Locate the cell with the specified text and output its [X, Y] center coordinate. 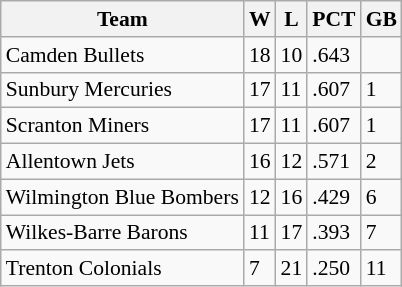
.643 [334, 55]
Wilmington Blue Bombers [122, 197]
Camden Bullets [122, 55]
6 [382, 197]
Allentown Jets [122, 162]
21 [292, 269]
.250 [334, 269]
10 [292, 55]
L [292, 19]
.571 [334, 162]
Team [122, 19]
Sunbury Mercuries [122, 90]
Wilkes-Barre Barons [122, 233]
PCT [334, 19]
.429 [334, 197]
2 [382, 162]
W [260, 19]
Trenton Colonials [122, 269]
GB [382, 19]
Scranton Miners [122, 126]
18 [260, 55]
.393 [334, 233]
